For the text-containing cell, return its midpoint in (X, Y) coordinate format. 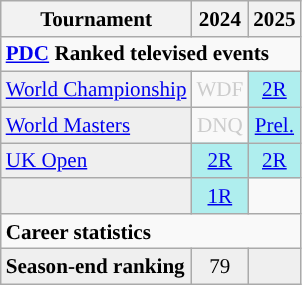
2025 (274, 18)
World Masters (96, 124)
DNQ (220, 124)
Tournament (96, 18)
PDC Ranked televised events (151, 54)
UK Open (96, 160)
2024 (220, 18)
WDF (220, 90)
79 (220, 266)
1R (220, 196)
Career statistics (151, 230)
Season-end ranking (96, 266)
World Championship (96, 90)
Prel. (274, 124)
